Identify which cell holds the provided text, then report its (X, Y) central coordinate. 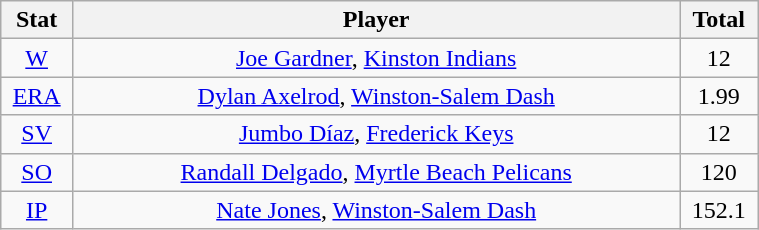
Joe Gardner, Kinston Indians (376, 58)
SO (37, 172)
Nate Jones, Winston-Salem Dash (376, 210)
Stat (37, 20)
Player (376, 20)
ERA (37, 96)
Dylan Axelrod, Winston-Salem Dash (376, 96)
SV (37, 134)
152.1 (719, 210)
Total (719, 20)
IP (37, 210)
Jumbo Díaz, Frederick Keys (376, 134)
Randall Delgado, Myrtle Beach Pelicans (376, 172)
W (37, 58)
120 (719, 172)
1.99 (719, 96)
